Return the [X, Y] coordinate for the center point of the cell that contains the specified text.  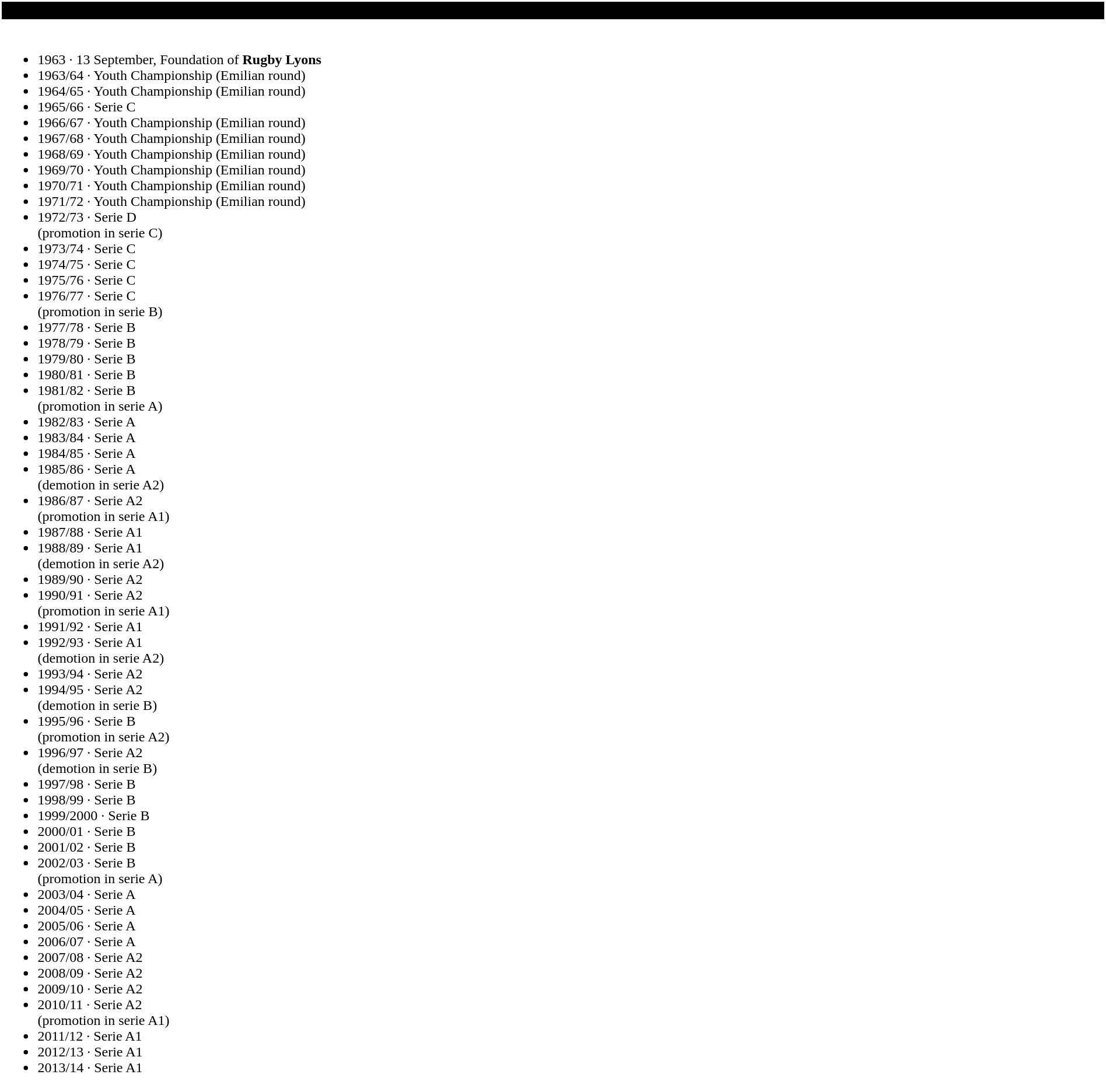
Chronicle of the Rugby Lyons [553, 10]
